Return the [X, Y] coordinate for the center point of the cell that contains the specified text.  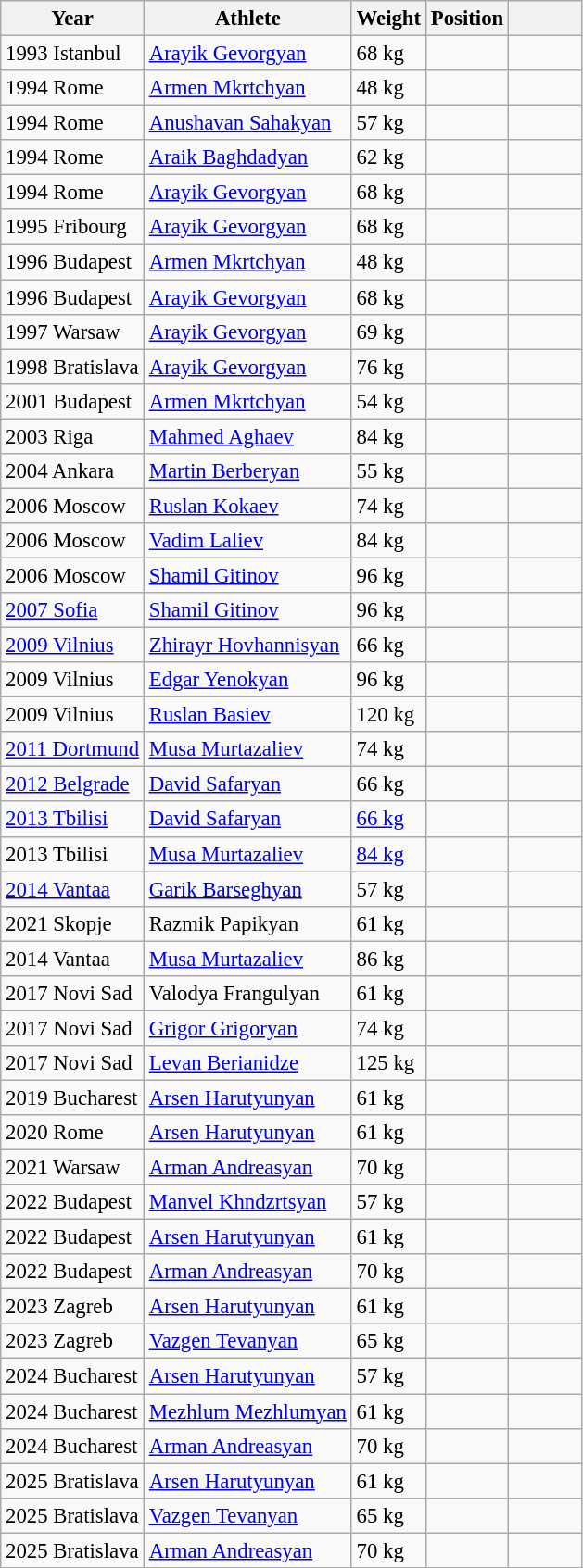
Mezhlum Mezhlumyan [247, 1411]
62 kg [388, 157]
Zhirayr Hovhannisyan [247, 646]
Athlete [247, 19]
2021 Warsaw [72, 1168]
Garik Barseghyan [247, 889]
2012 Belgrade [72, 784]
2019 Bucharest [72, 1098]
Vadim Laliev [247, 541]
Anushavan Sahakyan [247, 123]
Year [72, 19]
Ruslan Basiev [247, 715]
Razmik Papikyan [247, 923]
Levan Berianidze [247, 1063]
2020 Rome [72, 1133]
1993 Istanbul [72, 54]
Position [467, 19]
2004 Ankara [72, 471]
2021 Skopje [72, 923]
76 kg [388, 367]
1997 Warsaw [72, 332]
2011 Dortmund [72, 749]
2001 Budapest [72, 401]
86 kg [388, 959]
Araik Baghdadyan [247, 157]
Mahmed Aghaev [247, 436]
Edgar Yenokyan [247, 680]
55 kg [388, 471]
1995 Fribourg [72, 227]
Martin Berberyan [247, 471]
Valodya Frangulyan [247, 994]
69 kg [388, 332]
Ruslan Kokaev [247, 506]
2003 Riga [72, 436]
125 kg [388, 1063]
Weight [388, 19]
Grigor Grigoryan [247, 1028]
54 kg [388, 401]
1998 Bratislava [72, 367]
2007 Sofia [72, 610]
Manvel Khndzrtsyan [247, 1202]
120 kg [388, 715]
